Return the [x, y] coordinate for the center point of the cell that contains the specified text.  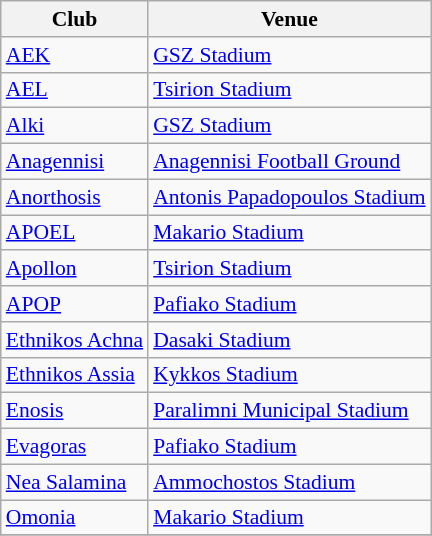
Club [74, 19]
Apollon [74, 269]
APOP [74, 304]
Anorthosis [74, 197]
Enosis [74, 411]
Kykkos Stadium [289, 375]
Evagoras [74, 447]
Omonia [74, 518]
Paralimni Municipal Stadium [289, 411]
Nea Salamina [74, 482]
Alki [74, 126]
Ethnikos Achna [74, 340]
APOEL [74, 233]
Antonis Papadopoulos Stadium [289, 197]
Ammochostos Stadium [289, 482]
Anagennisi [74, 162]
Anagennisi Football Ground [289, 162]
ΑΕΚ [74, 55]
Venue [289, 19]
Dasaki Stadium [289, 340]
AEL [74, 90]
Ethnikos Assia [74, 375]
